Detect which cell encompasses the target text, then output its [x, y] center coordinate. 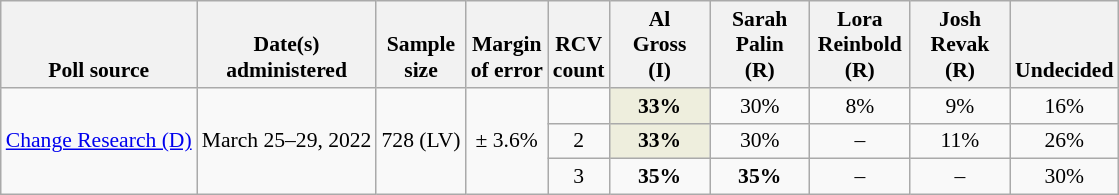
Marginof error [507, 44]
8% [860, 106]
3 [579, 177]
Samplesize [420, 44]
SarahPalin(R) [760, 44]
Change Research (D) [99, 142]
2 [579, 141]
16% [1064, 106]
Undecided [1064, 44]
± 3.6% [507, 142]
RCVcount [579, 44]
JoshRevak(R) [960, 44]
AlGross(I) [660, 44]
9% [960, 106]
11% [960, 141]
26% [1064, 141]
728 (LV) [420, 142]
March 25–29, 2022 [287, 142]
Date(s)administered [287, 44]
LoraReinbold(R) [860, 44]
Poll source [99, 44]
